Determine the [x, y] coordinate at the center of the cell enclosing the given text.  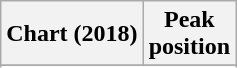
Peakposition [189, 34]
Chart (2018) [72, 34]
